Locate the cell with the specified text and output its [X, Y] center coordinate. 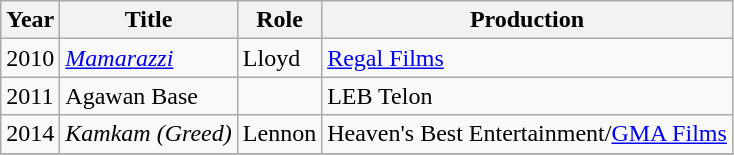
LEB Telon [528, 96]
Title [148, 20]
Kamkam (Greed) [148, 134]
2011 [30, 96]
Agawan Base [148, 96]
Role [279, 20]
2014 [30, 134]
Lennon [279, 134]
2010 [30, 58]
Production [528, 20]
Regal Films [528, 58]
Heaven's Best Entertainment/GMA Films [528, 134]
Year [30, 20]
Mamarazzi [148, 58]
Lloyd [279, 58]
